For the text-containing cell, return its midpoint in [x, y] coordinate format. 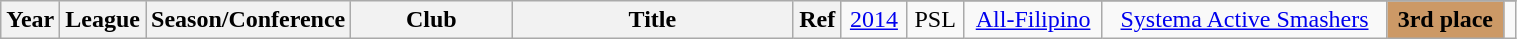
Club [432, 20]
Season/Conference [248, 20]
2014 [874, 20]
PSL [935, 20]
League [103, 20]
3rd place [1446, 20]
Ref [818, 20]
Year [30, 20]
All-Filipino [1033, 20]
Systema Active Smashers [1244, 20]
Title [652, 20]
